Identify which cell holds the provided text, then report its [x, y] central coordinate. 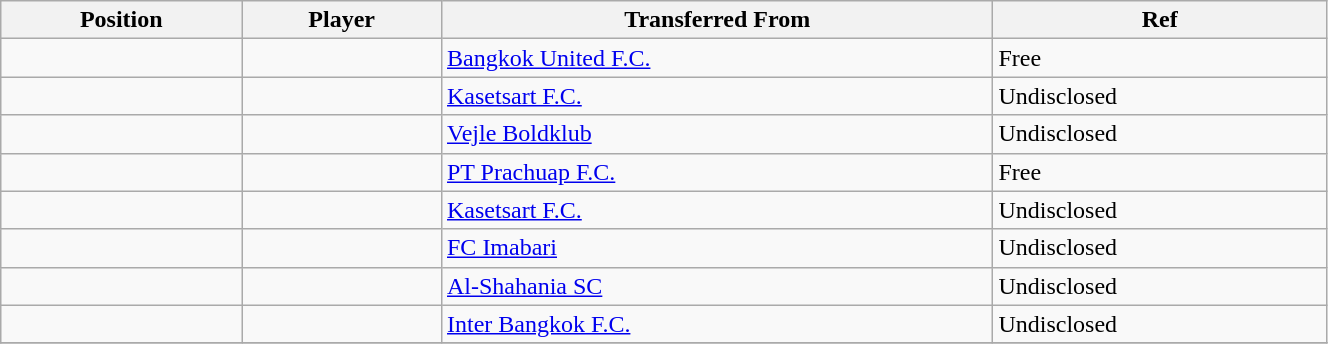
Transferred From [716, 20]
Ref [1160, 20]
Player [342, 20]
Inter Bangkok F.C. [716, 324]
FC Imabari [716, 248]
Position [122, 20]
Vejle Boldklub [716, 134]
PT Prachuap F.C. [716, 172]
Al-Shahania SC [716, 286]
Bangkok United F.C. [716, 58]
